Return [x, y] of the center of cell containing provided text 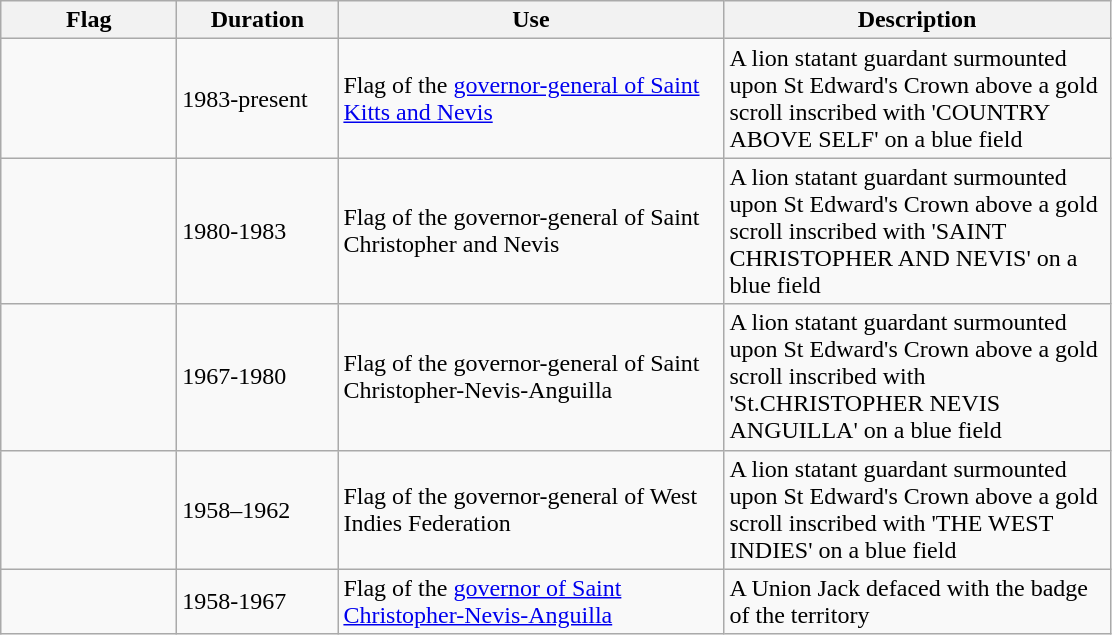
Flag [89, 20]
Use [531, 20]
Duration [258, 20]
A lion statant guardant surmounted upon St Edward's Crown above a gold scroll inscribed with 'COUNTRY ABOVE SELF' on a blue field [917, 98]
A lion statant guardant surmounted upon St Edward's Crown above a gold scroll inscribed with 'THE WEST INDIES' on a blue field [917, 510]
Flag of the governor-general of West Indies Federation [531, 510]
Flag of the governor of Saint Christopher-Nevis-Anguilla [531, 602]
Flag of the governor-general of Saint Kitts and Nevis [531, 98]
Flag of the governor-general of Saint Christopher and Nevis [531, 231]
Flag of the governor-general of Saint Christopher-Nevis-Anguilla [531, 377]
A lion statant guardant surmounted upon St Edward's Crown above a gold scroll inscribed with 'SAINT CHRISTOPHER AND NEVIS' on a blue field [917, 231]
1983-present [258, 98]
1958–1962 [258, 510]
1958-1967 [258, 602]
1967-1980 [258, 377]
Description [917, 20]
A lion statant guardant surmounted upon St Edward's Crown above a gold scroll inscribed with 'St.CHRISTOPHER NEVIS ANGUILLA' on a blue field [917, 377]
1980-1983 [258, 231]
A Union Jack defaced with the badge of the territory [917, 602]
